Return the [X, Y] coordinate for the center point of the cell that contains the specified text.  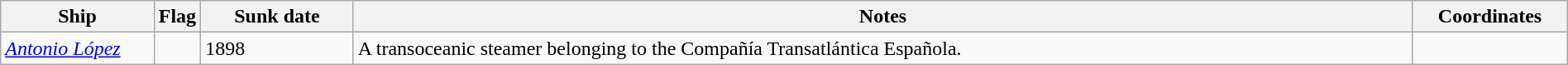
Ship [78, 17]
1898 [278, 48]
Sunk date [278, 17]
Antonio López [78, 48]
A transoceanic steamer belonging to the Compañía Transatlántica Española. [883, 48]
Flag [177, 17]
Notes [883, 17]
Coordinates [1490, 17]
